Return (X, Y) of the center of cell containing provided text 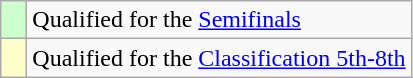
Qualified for the Semifinals (219, 20)
Qualified for the Classification 5th-8th (219, 58)
